Scan for the cell matching the given text and deliver its (x, y) coordinate at center. 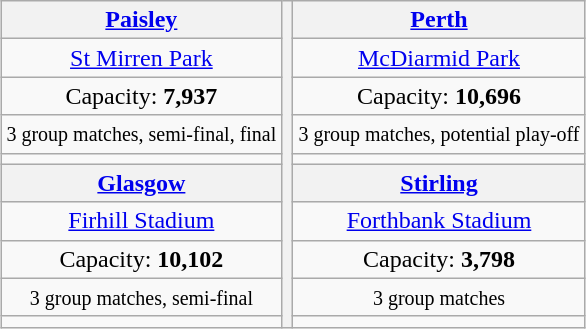
3 group matches (439, 297)
Paisley (142, 20)
McDiarmid Park (439, 58)
Stirling (439, 183)
Capacity: 7,937 (142, 96)
Capacity: 3,798 (439, 259)
3 group matches, potential play-off (439, 134)
St Mirren Park (142, 58)
Forthbank Stadium (439, 221)
Perth (439, 20)
3 group matches, semi-final (142, 297)
Firhill Stadium (142, 221)
Capacity: 10,102 (142, 259)
Capacity: 10,696 (439, 96)
3 group matches, semi-final, final (142, 134)
Glasgow (142, 183)
